Output the (X, Y) coordinate of the center of the cell containing the given text.  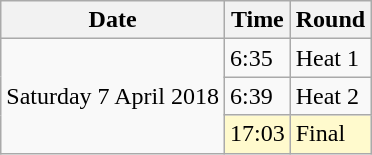
Final (330, 134)
Time (257, 20)
6:35 (257, 58)
Heat 1 (330, 58)
Date (113, 20)
17:03 (257, 134)
Heat 2 (330, 96)
Round (330, 20)
Saturday 7 April 2018 (113, 96)
6:39 (257, 96)
